Detect which cell encompasses the target text, then output its [x, y] center coordinate. 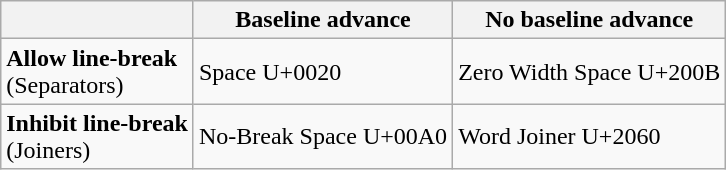
Word Joiner U+2060 [590, 136]
Inhibit line-break(Joiners) [98, 136]
No baseline advance [590, 20]
No-Break Space U+00A0 [322, 136]
Baseline advance [322, 20]
Zero Width Space U+200B [590, 72]
Allow line-break (Separators) [98, 72]
Space U+0020 [322, 72]
